Determine the [x, y] coordinate at the center of the cell enclosing the given text.  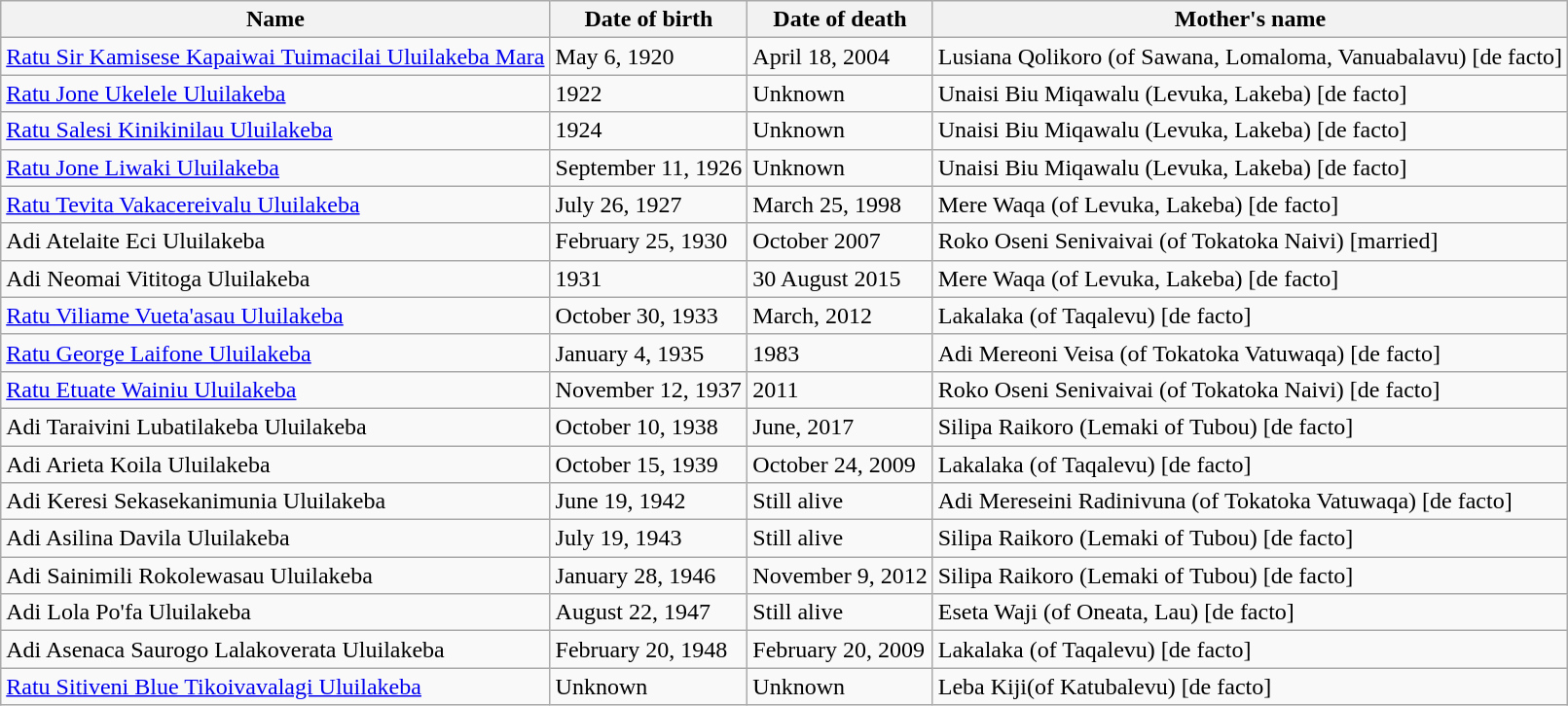
2011 [840, 390]
1931 [648, 279]
Ratu George Laifone Uluilakeba [275, 353]
Adi Neomai Vititoga Uluilakeba [275, 279]
January 4, 1935 [648, 353]
July 26, 1927 [648, 204]
February 20, 2009 [840, 650]
April 18, 2004 [840, 56]
Adi Asenaca Saurogo Lalakoverata Uluilakeba [275, 650]
January 28, 1946 [648, 576]
Ratu Salesi Kinikinilau Uluilakeba [275, 130]
August 22, 1947 [648, 613]
February 20, 1948 [648, 650]
Roko Oseni Senivaivai (of Tokatoka Naivi) [de facto] [1250, 390]
Mother's name [1250, 19]
Ratu Jone Ukelele Uluilakeba [275, 93]
October 24, 2009 [840, 464]
30 August 2015 [840, 279]
Leba Kiji(of Katubalevu) [de facto] [1250, 687]
October 15, 1939 [648, 464]
Adi Taraivini Lubatilakeba Uluilakeba [275, 427]
Roko Oseni Senivaivai (of Tokatoka Naivi) [married] [1250, 242]
Ratu Sir Kamisese Kapaiwai Tuimacilai Uluilakeba Mara [275, 56]
Date of birth [648, 19]
May 6, 1920 [648, 56]
September 11, 1926 [648, 167]
November 12, 1937 [648, 390]
March 25, 1998 [840, 204]
Adi Keresi Sekasekanimunia Uluilakeba [275, 502]
Ratu Tevita Vakacereivalu Uluilakeba [275, 204]
Adi Lola Po'fa Uluilakeba [275, 613]
Adi Asilina Davila Uluilakeba [275, 539]
March, 2012 [840, 316]
1922 [648, 93]
Ratu Viliame Vueta'asau Uluilakeba [275, 316]
July 19, 1943 [648, 539]
February 25, 1930 [648, 242]
Adi Arieta Koila Uluilakeba [275, 464]
June, 2017 [840, 427]
Lusiana Qolikoro (of Sawana, Lomaloma, Vanuabalavu) [de facto] [1250, 56]
Adi Mereoni Veisa (of Tokatoka Vatuwaqa) [de facto] [1250, 353]
November 9, 2012 [840, 576]
June 19, 1942 [648, 502]
October 2007 [840, 242]
1924 [648, 130]
Adi Atelaite Eci Uluilakeba [275, 242]
Adi Sainimili Rokolewasau Uluilakeba [275, 576]
Ratu Etuate Wainiu Uluilakeba [275, 390]
Name [275, 19]
Date of death [840, 19]
Eseta Waji (of Oneata, Lau) [de facto] [1250, 613]
Adi Mereseini Radinivuna (of Tokatoka Vatuwaqa) [de facto] [1250, 502]
Ratu Jone Liwaki Uluilakeba [275, 167]
Ratu Sitiveni Blue Tikoivavalagi Uluilakeba [275, 687]
October 10, 1938 [648, 427]
October 30, 1933 [648, 316]
1983 [840, 353]
